Pinpoint the cell where the given text exists, returning its [x, y] midpoint coordinate. 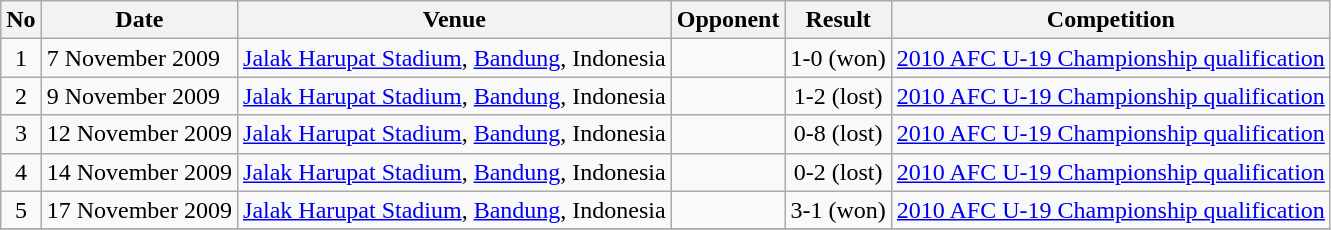
Venue [455, 20]
Opponent [728, 20]
5 [21, 210]
Date [139, 20]
14 November 2009 [139, 172]
No [21, 20]
1 [21, 58]
2 [21, 96]
3 [21, 134]
Result [838, 20]
1-0 (won) [838, 58]
1-2 (lost) [838, 96]
0-2 (lost) [838, 172]
9 November 2009 [139, 96]
0-8 (lost) [838, 134]
4 [21, 172]
17 November 2009 [139, 210]
3-1 (won) [838, 210]
12 November 2009 [139, 134]
Competition [1110, 20]
7 November 2009 [139, 58]
